Output the (X, Y) coordinate of the center of the cell containing the given text.  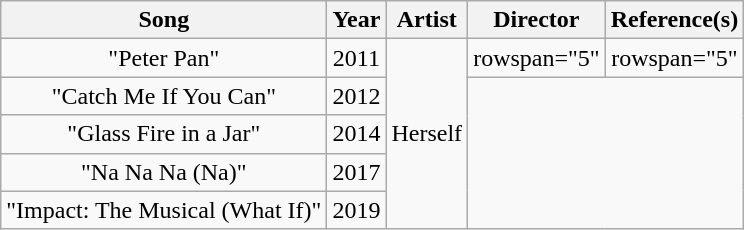
2014 (356, 134)
2012 (356, 96)
Song (164, 20)
Year (356, 20)
"Glass Fire in a Jar" (164, 134)
Artist (427, 20)
"Na Na Na (Na)" (164, 172)
"Catch Me If You Can" (164, 96)
2011 (356, 58)
2019 (356, 210)
"Impact: The Musical (What If)" (164, 210)
"Peter Pan" (164, 58)
Director (537, 20)
2017 (356, 172)
Reference(s) (674, 20)
Herself (427, 134)
